Scan for the cell matching the given text and deliver its [X, Y] coordinate at center. 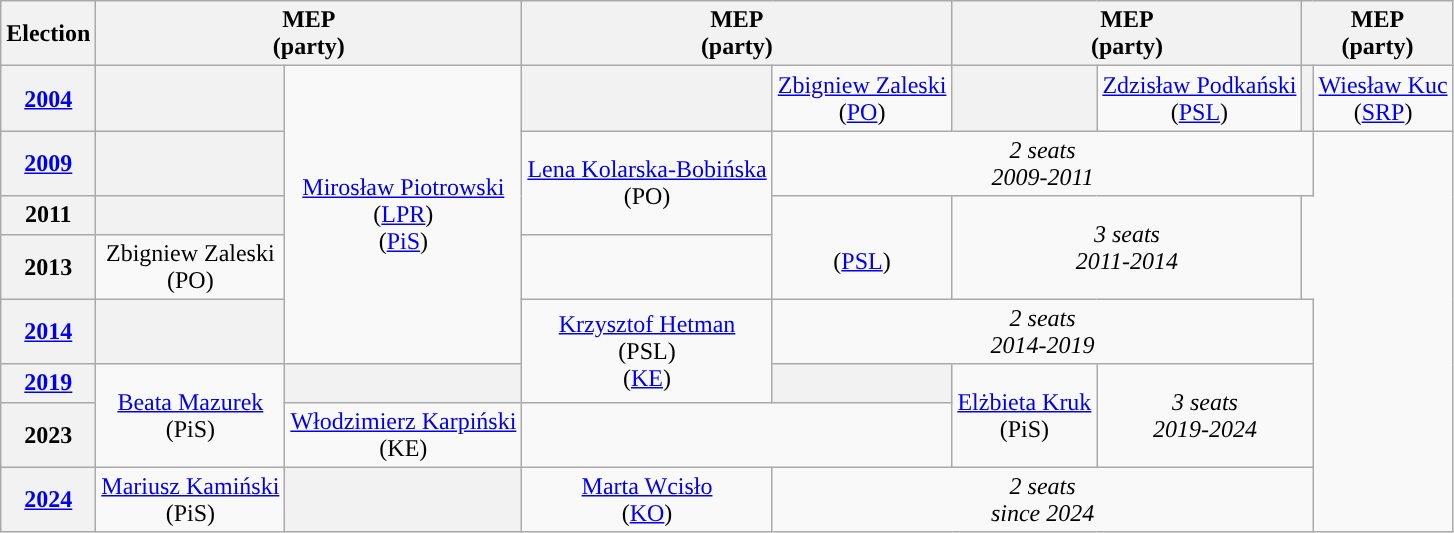
2011 [48, 215]
Marta Wcisło(KO) [647, 500]
2013 [48, 266]
2 seats2009-2011 [1042, 164]
2009 [48, 164]
2 seats2014-2019 [1042, 332]
2023 [48, 434]
2024 [48, 500]
(PSL) [862, 248]
2 seatssince 2024 [1042, 500]
Mirosław Piotrowski(LPR)(PiS) [404, 215]
3 seats2011-2014 [1127, 248]
2004 [48, 98]
2014 [48, 332]
Zdzisław Podkański(PSL) [1200, 98]
Krzysztof Hetman(PSL)(KE) [647, 350]
2019 [48, 383]
Beata Mazurek(PiS) [190, 416]
Mariusz Kamiński(PiS) [190, 500]
Election [48, 34]
3 seats2019-2024 [1205, 416]
Włodzimierz Karpiński(KE) [404, 434]
Elżbieta Kruk(PiS) [1024, 416]
Lena Kolarska-Bobińska(PO) [647, 182]
Wiesław Kuc(SRP) [1383, 98]
